Identify which cell holds the provided text, then report its (x, y) central coordinate. 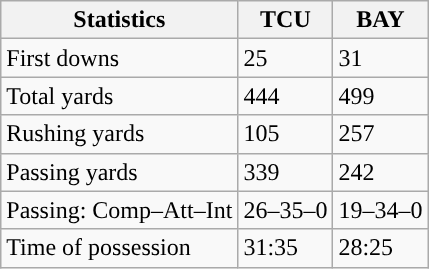
31 (380, 58)
26–35–0 (286, 210)
Total yards (120, 96)
TCU (286, 20)
242 (380, 172)
BAY (380, 20)
257 (380, 134)
499 (380, 96)
Passing: Comp–Att–Int (120, 210)
Statistics (120, 20)
First downs (120, 58)
25 (286, 58)
105 (286, 134)
Passing yards (120, 172)
31:35 (286, 248)
Rushing yards (120, 134)
28:25 (380, 248)
19–34–0 (380, 210)
339 (286, 172)
Time of possession (120, 248)
444 (286, 96)
